Output the [X, Y] coordinate of the center of the cell containing the given text.  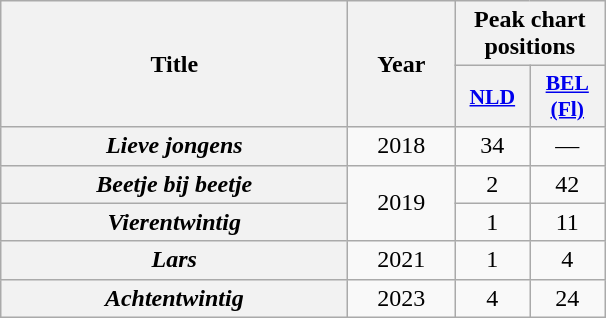
Lars [174, 260]
Beetje bij beetje [174, 184]
2023 [402, 298]
34 [492, 146]
Peak chart positions [530, 34]
2021 [402, 260]
Vierentwintig [174, 222]
2018 [402, 146]
2 [492, 184]
2019 [402, 203]
Year [402, 64]
Achtentwintig [174, 298]
24 [568, 298]
Lieve jongens [174, 146]
NLD [492, 96]
BEL(Fl) [568, 96]
11 [568, 222]
42 [568, 184]
— [568, 146]
Title [174, 64]
